Scan for the cell matching the given text and deliver its [x, y] coordinate at center. 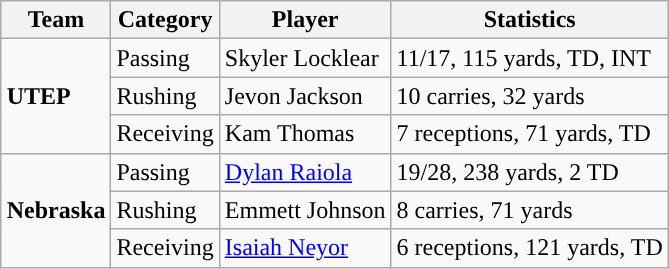
Category [165, 20]
Statistics [530, 20]
11/17, 115 yards, TD, INT [530, 58]
Kam Thomas [305, 134]
Nebraska [56, 210]
6 receptions, 121 yards, TD [530, 248]
8 carries, 71 yards [530, 210]
7 receptions, 71 yards, TD [530, 134]
19/28, 238 yards, 2 TD [530, 172]
UTEP [56, 96]
Jevon Jackson [305, 96]
Skyler Locklear [305, 58]
Dylan Raiola [305, 172]
10 carries, 32 yards [530, 96]
Isaiah Neyor [305, 248]
Emmett Johnson [305, 210]
Player [305, 20]
Team [56, 20]
